Locate the cell with the specified text and output its (x, y) center coordinate. 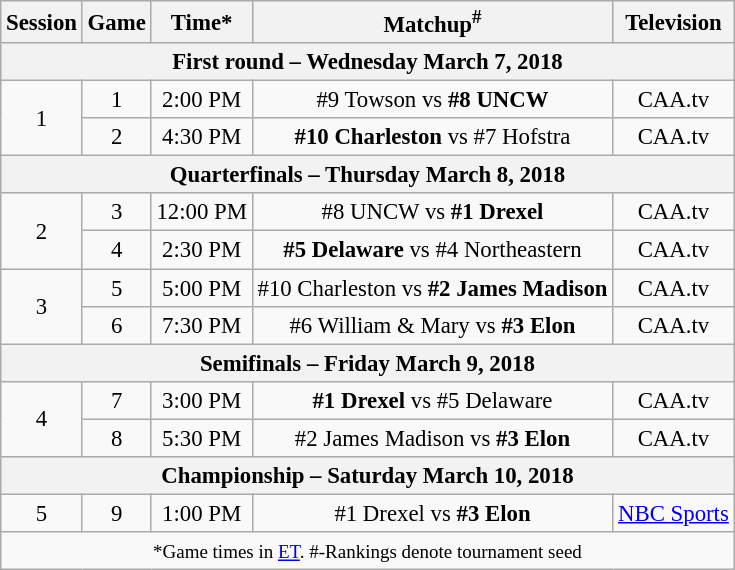
#5 Delaware vs #4 Northeastern (432, 250)
#1 Drexel vs #5 Delaware (432, 400)
*Game times in ET. #-Rankings denote tournament seed (368, 551)
Time* (202, 22)
Quarterfinals – Thursday March 8, 2018 (368, 175)
2:00 PM (202, 100)
5:00 PM (202, 288)
#10 Charleston vs #2 James Madison (432, 288)
Television (674, 22)
#10 Charleston vs #7 Hofstra (432, 137)
First round – Wednesday March 7, 2018 (368, 62)
4:30 PM (202, 137)
#1 Drexel vs #3 Elon (432, 513)
Championship – Saturday March 10, 2018 (368, 476)
9 (116, 513)
Session (42, 22)
12:00 PM (202, 213)
7 (116, 400)
Semifinals – Friday March 9, 2018 (368, 363)
2:30 PM (202, 250)
1:00 PM (202, 513)
#6 William & Mary vs #3 Elon (432, 325)
6 (116, 325)
8 (116, 438)
Matchup# (432, 22)
#8 UNCW vs #1 Drexel (432, 213)
#2 James Madison vs #3 Elon (432, 438)
#9 Towson vs #8 UNCW (432, 100)
NBC Sports (674, 513)
Game (116, 22)
5:30 PM (202, 438)
3:00 PM (202, 400)
7:30 PM (202, 325)
